Return (x, y) of the center of cell containing provided text 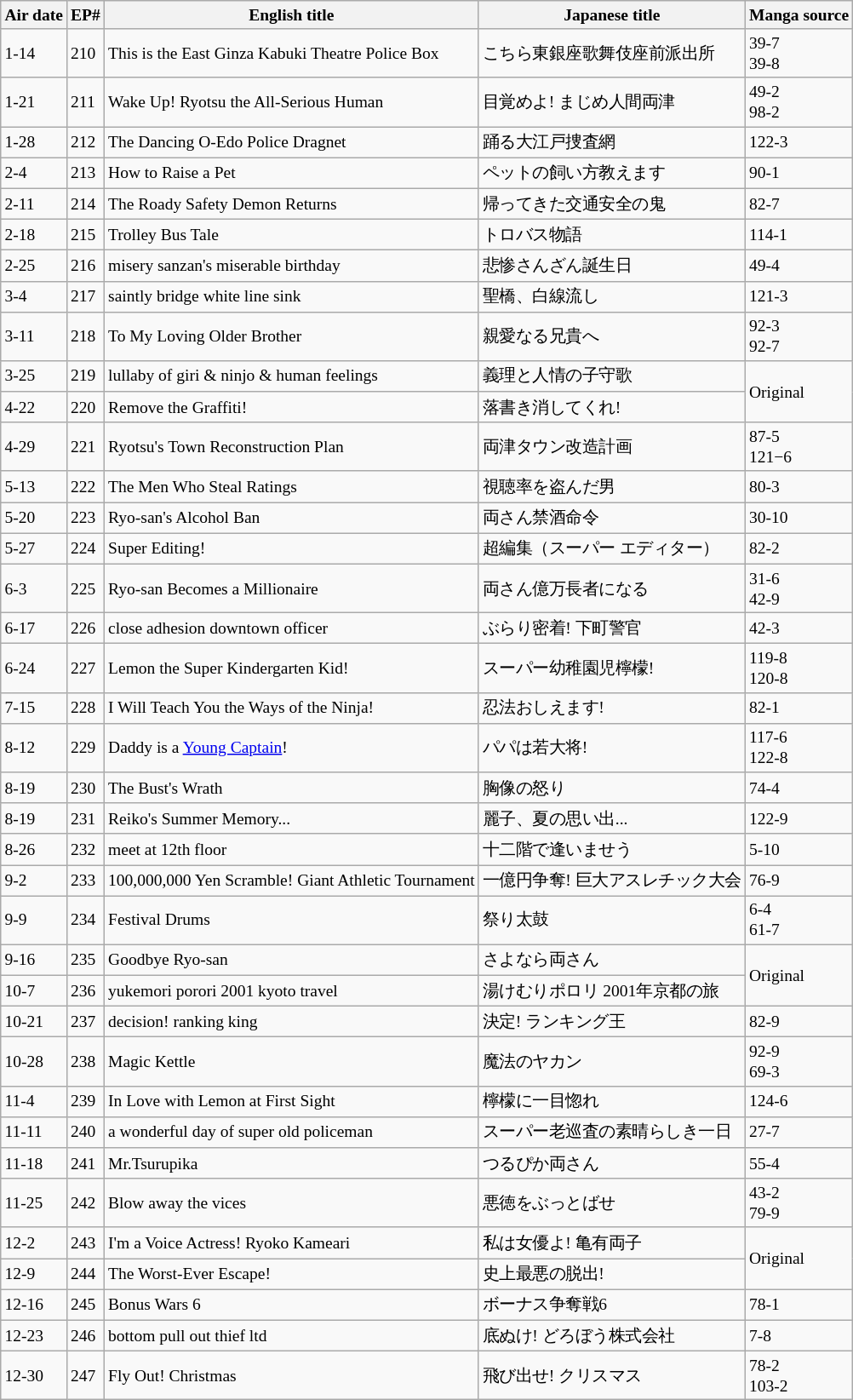
11-11 (34, 1132)
82-2 (799, 548)
237 (85, 1022)
78-1 (799, 1305)
胸像の怒り (611, 788)
English title (291, 15)
Air date (34, 15)
Ryo-san Becomes a Millionaire (291, 588)
211 (85, 102)
87-5121−6 (799, 446)
9-2 (34, 881)
4-29 (34, 446)
The Bust's Wrath (291, 788)
10-7 (34, 990)
9-16 (34, 960)
meet at 12th floor (291, 849)
How to Raise a Pet (291, 173)
114-1 (799, 234)
ペットの飼い方教えます (611, 173)
パパは若大将! (611, 748)
239 (85, 1101)
241 (85, 1163)
3-11 (34, 336)
2-4 (34, 173)
223 (85, 518)
忍法おしえます! (611, 708)
超編集（スーパー エディター） (611, 548)
親愛なる兄貴へ (611, 336)
82-1 (799, 708)
祭り太鼓 (611, 920)
湯けむりポロリ 2001年京都の旅 (611, 990)
Ryotsu's Town Reconstruction Plan (291, 446)
245 (85, 1305)
lullaby of giri & ninjo & human feelings (291, 376)
227 (85, 668)
6-461-7 (799, 920)
119-8120-8 (799, 668)
233 (85, 881)
底ぬけ! どろぼう株式会社 (611, 1335)
決定! ランキング王 (611, 1022)
Festival Drums (291, 920)
121-3 (799, 296)
9-9 (34, 920)
31-642-9 (799, 588)
226 (85, 628)
11-18 (34, 1163)
117-6122-8 (799, 748)
麗子、夏の思い出... (611, 818)
In Love with Lemon at First Sight (291, 1101)
225 (85, 588)
To My Loving Older Brother (291, 336)
視聴率を盗んだ男 (611, 486)
219 (85, 376)
史上最悪の脱出! (611, 1274)
244 (85, 1274)
1-14 (34, 53)
235 (85, 960)
218 (85, 336)
212 (85, 142)
I Will Teach You the Ways of the Ninja! (291, 708)
210 (85, 53)
十二階で逢いませう (611, 849)
49-298-2 (799, 102)
I'm a Voice Actress! Ryoko Kameari (291, 1242)
こちら東銀座歌舞伎座前派出所 (611, 53)
100,000,000 Yen Scramble! Giant Athletic Tournament (291, 881)
Magic Kettle (291, 1061)
檸檬に一目惚れ (611, 1101)
3-4 (34, 296)
私は女優よ! 亀有両子 (611, 1242)
帰ってきた交通安全の鬼 (611, 204)
4-22 (34, 407)
Fly Out! Christmas (291, 1374)
close adhesion downtown officer (291, 628)
6-17 (34, 628)
246 (85, 1335)
216 (85, 266)
10-21 (34, 1022)
踊る大江戸捜査網 (611, 142)
215 (85, 234)
悪徳をぶっとばせ (611, 1202)
Wake Up! Ryotsu the All-Serious Human (291, 102)
落書き消してくれ! (611, 407)
247 (85, 1374)
スーパー幼稚園児檸檬! (611, 668)
一億円争奪! 巨大アスレチック大会 (611, 881)
234 (85, 920)
Bonus Wars 6 (291, 1305)
Remove the Graffiti! (291, 407)
Japanese title (611, 15)
213 (85, 173)
238 (85, 1061)
11-25 (34, 1202)
5-13 (34, 486)
2-25 (34, 266)
229 (85, 748)
12-2 (34, 1242)
Blow away the vices (291, 1202)
214 (85, 204)
misery sanzan's miserable birthday (291, 266)
122-3 (799, 142)
義理と人情の子守歌 (611, 376)
78-2103-2 (799, 1374)
悲惨さんざん誕生日 (611, 266)
スーパー老巡査の素晴らしき一日 (611, 1132)
228 (85, 708)
Trolley Bus Tale (291, 234)
1-21 (34, 102)
Mr.Tsurupika (291, 1163)
飛び出せ! クリスマス (611, 1374)
Super Editing! (291, 548)
Goodbye Ryo-san (291, 960)
8-26 (34, 849)
目覚めよ! まじめ人間両津 (611, 102)
3-25 (34, 376)
230 (85, 788)
つるぴか両さん (611, 1163)
This is the East Ginza Kabuki Theatre Police Box (291, 53)
222 (85, 486)
12-23 (34, 1335)
a wonderful day of super old policeman (291, 1132)
12-30 (34, 1374)
82-7 (799, 204)
トロバス物語 (611, 234)
The Men Who Steal Ratings (291, 486)
7-15 (34, 708)
saintly bridge white line sink (291, 296)
74-4 (799, 788)
11-4 (34, 1101)
Ryo-san's Alcohol Ban (291, 518)
両津タウン改造計画 (611, 446)
Lemon the Super Kindergarten Kid! (291, 668)
124-6 (799, 1101)
6-3 (34, 588)
5-10 (799, 849)
42-3 (799, 628)
10-28 (34, 1061)
80-3 (799, 486)
The Worst-Ever Escape! (291, 1274)
Manga source (799, 15)
ぶらり密着! 下町警官 (611, 628)
2-11 (34, 204)
90-1 (799, 173)
43-279-9 (799, 1202)
6-24 (34, 668)
236 (85, 990)
55-4 (799, 1163)
ボーナス争奪戦6 (611, 1305)
39-739-8 (799, 53)
The Roady Safety Demon Returns (291, 204)
224 (85, 548)
両さん億万長者になる (611, 588)
7-8 (799, 1335)
12-9 (34, 1274)
243 (85, 1242)
92-392-7 (799, 336)
49-4 (799, 266)
両さん禁酒命令 (611, 518)
聖橋、白線流し (611, 296)
220 (85, 407)
12-16 (34, 1305)
82-9 (799, 1022)
EP# (85, 15)
Daddy is a Young Captain! (291, 748)
231 (85, 818)
5-27 (34, 548)
bottom pull out thief ltd (291, 1335)
76-9 (799, 881)
8-12 (34, 748)
122-9 (799, 818)
242 (85, 1202)
27-7 (799, 1132)
217 (85, 296)
魔法のヤカン (611, 1061)
さよなら両さん (611, 960)
decision! ranking king (291, 1022)
2-18 (34, 234)
221 (85, 446)
232 (85, 849)
The Dancing O-Edo Police Dragnet (291, 142)
30-10 (799, 518)
5-20 (34, 518)
92-969-3 (799, 1061)
1-28 (34, 142)
yukemori porori 2001 kyoto travel (291, 990)
Reiko's Summer Memory... (291, 818)
240 (85, 1132)
